Output the (x, y) coordinate of the center of the cell containing the given text.  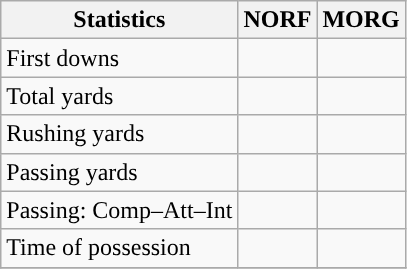
NORF (278, 20)
First downs (120, 58)
Passing: Comp–Att–Int (120, 210)
Statistics (120, 20)
Rushing yards (120, 134)
Passing yards (120, 172)
Total yards (120, 96)
Time of possession (120, 248)
MORG (361, 20)
